Find where the given text appears and provide that cell's center as (x, y) coordinate. 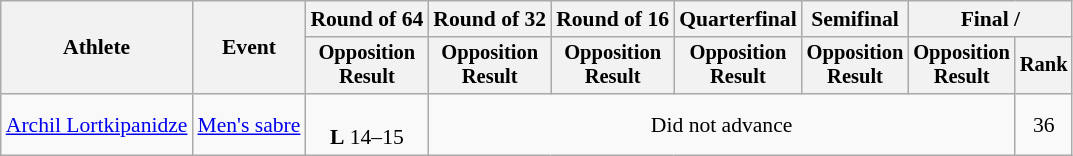
Semifinal (856, 19)
Final / (990, 19)
Round of 64 (366, 19)
Round of 32 (490, 19)
Quarterfinal (738, 19)
Men's sabre (248, 124)
Round of 16 (612, 19)
Archil Lortkipanidze (97, 124)
Event (248, 48)
L 14–15 (366, 124)
Did not advance (722, 124)
Athlete (97, 48)
36 (1044, 124)
Rank (1044, 66)
